Capture the cell that displays the provided text and extract its [x, y] central coordinate. 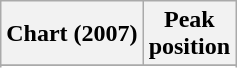
Chart (2007) [72, 34]
Peakposition [189, 34]
